From the cell containing the given text, extract its center point as [X, Y] coordinate. 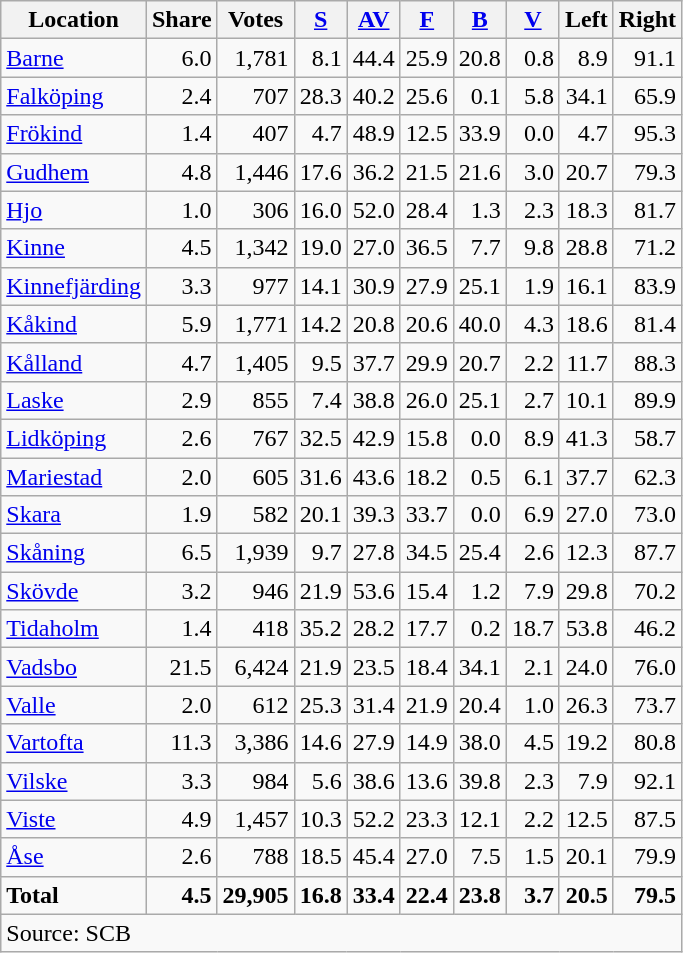
95.3 [647, 134]
2.7 [532, 400]
9.8 [532, 248]
53.8 [586, 629]
18.4 [426, 667]
6.1 [532, 477]
18.6 [586, 324]
92.1 [647, 781]
39.8 [480, 781]
91.1 [647, 58]
Right [647, 20]
18.2 [426, 477]
14.1 [320, 286]
6.5 [182, 553]
18.3 [586, 210]
Skövde [74, 591]
52.2 [374, 819]
Lidköping [74, 438]
7.4 [320, 400]
1.5 [532, 857]
20.4 [480, 705]
Location [74, 20]
18.5 [320, 857]
88.3 [647, 362]
Barne [74, 58]
80.8 [647, 743]
306 [256, 210]
Kålland [74, 362]
23.5 [374, 667]
14.6 [320, 743]
707 [256, 96]
Viste [74, 819]
16.0 [320, 210]
V [532, 20]
407 [256, 134]
62.3 [647, 477]
Frökind [74, 134]
0.2 [480, 629]
8.1 [320, 58]
946 [256, 591]
855 [256, 400]
Skåning [74, 553]
25.9 [426, 58]
13.6 [426, 781]
16.1 [586, 286]
Share [182, 20]
14.9 [426, 743]
582 [256, 515]
42.9 [374, 438]
Falköping [74, 96]
28.2 [374, 629]
4.3 [532, 324]
767 [256, 438]
0.8 [532, 58]
5.9 [182, 324]
Vilske [74, 781]
81.7 [647, 210]
B [480, 20]
605 [256, 477]
12.3 [586, 553]
25.6 [426, 96]
3.7 [532, 895]
26.0 [426, 400]
28.8 [586, 248]
5.6 [320, 781]
25.4 [480, 553]
38.6 [374, 781]
19.0 [320, 248]
76.0 [647, 667]
40.0 [480, 324]
Left [586, 20]
46.2 [647, 629]
9.5 [320, 362]
Total [74, 895]
83.9 [647, 286]
33.7 [426, 515]
38.8 [374, 400]
21.6 [480, 172]
0.1 [480, 96]
73.7 [647, 705]
20.5 [586, 895]
6.0 [182, 58]
1,457 [256, 819]
418 [256, 629]
15.8 [426, 438]
23.3 [426, 819]
1.2 [480, 591]
16.8 [320, 895]
73.0 [647, 515]
32.5 [320, 438]
31.6 [320, 477]
10.3 [320, 819]
F [426, 20]
18.7 [532, 629]
Skara [74, 515]
0.5 [480, 477]
30.9 [374, 286]
71.2 [647, 248]
Vartofta [74, 743]
79.3 [647, 172]
6.9 [532, 515]
28.3 [320, 96]
33.4 [374, 895]
984 [256, 781]
70.2 [647, 591]
52.0 [374, 210]
34.5 [426, 553]
19.2 [586, 743]
26.3 [586, 705]
29.9 [426, 362]
17.7 [426, 629]
15.4 [426, 591]
89.9 [647, 400]
3.2 [182, 591]
2.9 [182, 400]
788 [256, 857]
36.2 [374, 172]
6,424 [256, 667]
Tidaholm [74, 629]
3.0 [532, 172]
48.9 [374, 134]
Vadsbo [74, 667]
41.3 [586, 438]
53.6 [374, 591]
11.7 [586, 362]
Hjo [74, 210]
23.8 [480, 895]
39.3 [374, 515]
79.5 [647, 895]
Kåkind [74, 324]
10.1 [586, 400]
AV [374, 20]
44.4 [374, 58]
43.6 [374, 477]
S [320, 20]
7.7 [480, 248]
81.4 [647, 324]
25.3 [320, 705]
1,405 [256, 362]
20.6 [426, 324]
Source: SCB [342, 933]
40.2 [374, 96]
Laske [74, 400]
87.5 [647, 819]
12.1 [480, 819]
2.4 [182, 96]
1,781 [256, 58]
11.3 [182, 743]
1.3 [480, 210]
33.9 [480, 134]
2.1 [532, 667]
977 [256, 286]
35.2 [320, 629]
87.7 [647, 553]
58.7 [647, 438]
Valle [74, 705]
Kinnefjärding [74, 286]
1,939 [256, 553]
7.5 [480, 857]
24.0 [586, 667]
31.4 [374, 705]
4.8 [182, 172]
Gudhem [74, 172]
65.9 [647, 96]
28.4 [426, 210]
36.5 [426, 248]
14.2 [320, 324]
Åse [74, 857]
1,771 [256, 324]
9.7 [320, 553]
1,446 [256, 172]
1,342 [256, 248]
45.4 [374, 857]
29,905 [256, 895]
22.4 [426, 895]
38.0 [480, 743]
4.9 [182, 819]
29.8 [586, 591]
Mariestad [74, 477]
3,386 [256, 743]
27.8 [374, 553]
5.8 [532, 96]
612 [256, 705]
Votes [256, 20]
17.6 [320, 172]
Kinne [74, 248]
79.9 [647, 857]
